Capture the cell that displays the provided text and extract its [x, y] central coordinate. 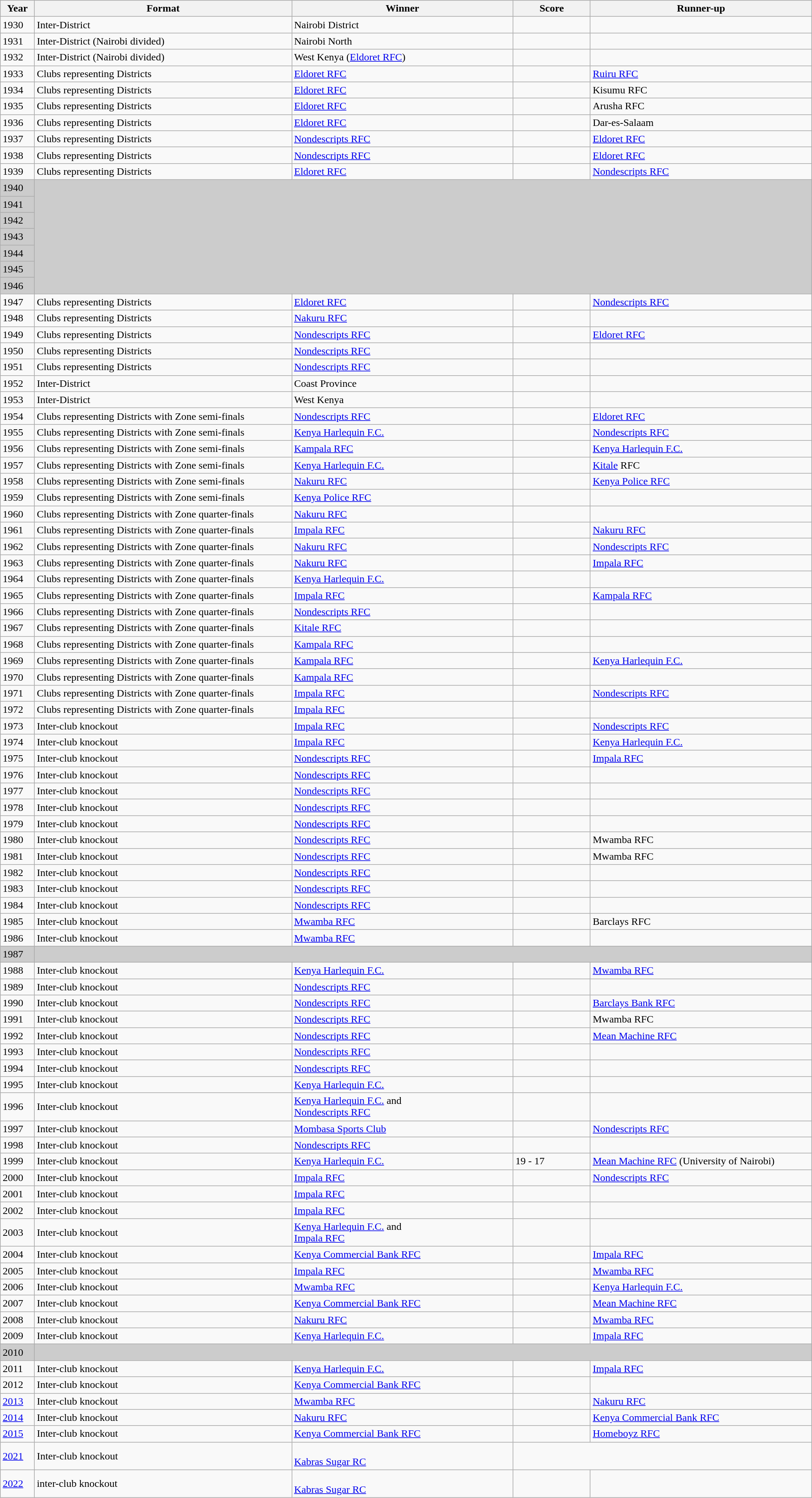
Homeboyz RFC [701, 1434]
1997 [18, 1129]
2000 [18, 1178]
1945 [18, 269]
West Kenya (Eldoret RFC) [403, 57]
1972 [18, 709]
2003 [18, 1232]
Winner [403, 9]
1977 [18, 791]
Runner-up [701, 9]
1983 [18, 889]
Mombasa Sports Club [403, 1129]
2002 [18, 1210]
Arusha RFC [701, 106]
1981 [18, 856]
2008 [18, 1320]
1964 [18, 579]
1970 [18, 677]
1941 [18, 204]
1958 [18, 481]
Kenya Harlequin F.C. andNondescripts RFC [403, 1107]
Barclays RFC [701, 921]
1998 [18, 1145]
1962 [18, 547]
1990 [18, 1003]
West Kenya [403, 400]
1989 [18, 987]
1959 [18, 498]
2009 [18, 1336]
1995 [18, 1085]
1978 [18, 807]
1948 [18, 318]
1999 [18, 1161]
1967 [18, 628]
Nairobi District [403, 25]
1951 [18, 367]
1994 [18, 1068]
1963 [18, 563]
1931 [18, 41]
2010 [18, 1352]
Kenya Harlequin F.C. and Impala RFC [403, 1232]
Dar-es-Salaam [701, 123]
Kisumu RFC [701, 90]
2012 [18, 1385]
Year [18, 9]
1960 [18, 514]
1991 [18, 1020]
1934 [18, 90]
2001 [18, 1194]
1955 [18, 432]
1986 [18, 938]
Format [163, 9]
1984 [18, 905]
1932 [18, 57]
1992 [18, 1036]
1935 [18, 106]
1985 [18, 921]
1936 [18, 123]
2014 [18, 1417]
1975 [18, 759]
2007 [18, 1304]
1980 [18, 840]
1954 [18, 416]
1966 [18, 612]
2005 [18, 1271]
Ruiru RFC [701, 74]
1942 [18, 221]
1937 [18, 139]
1947 [18, 302]
2021 [18, 1456]
1953 [18, 400]
1940 [18, 188]
1956 [18, 449]
Barclays Bank RFC [701, 1003]
1944 [18, 253]
1943 [18, 237]
1971 [18, 693]
2022 [18, 1484]
Nairobi North [403, 41]
inter-club knockout [163, 1484]
1979 [18, 824]
1973 [18, 726]
1987 [18, 954]
1957 [18, 465]
Mean Machine RFC (University of Nairobi) [701, 1161]
1961 [18, 530]
2004 [18, 1254]
1996 [18, 1107]
Coast Province [403, 383]
19 - 17 [552, 1161]
Score [552, 9]
1982 [18, 873]
1933 [18, 74]
1946 [18, 286]
1939 [18, 171]
1950 [18, 351]
1976 [18, 775]
2011 [18, 1369]
1952 [18, 383]
1969 [18, 661]
1988 [18, 970]
1974 [18, 742]
2013 [18, 1401]
1965 [18, 595]
1993 [18, 1052]
1938 [18, 155]
2015 [18, 1434]
2006 [18, 1287]
1930 [18, 25]
1968 [18, 644]
1949 [18, 335]
